Capture the cell that displays the provided text and extract its (X, Y) central coordinate. 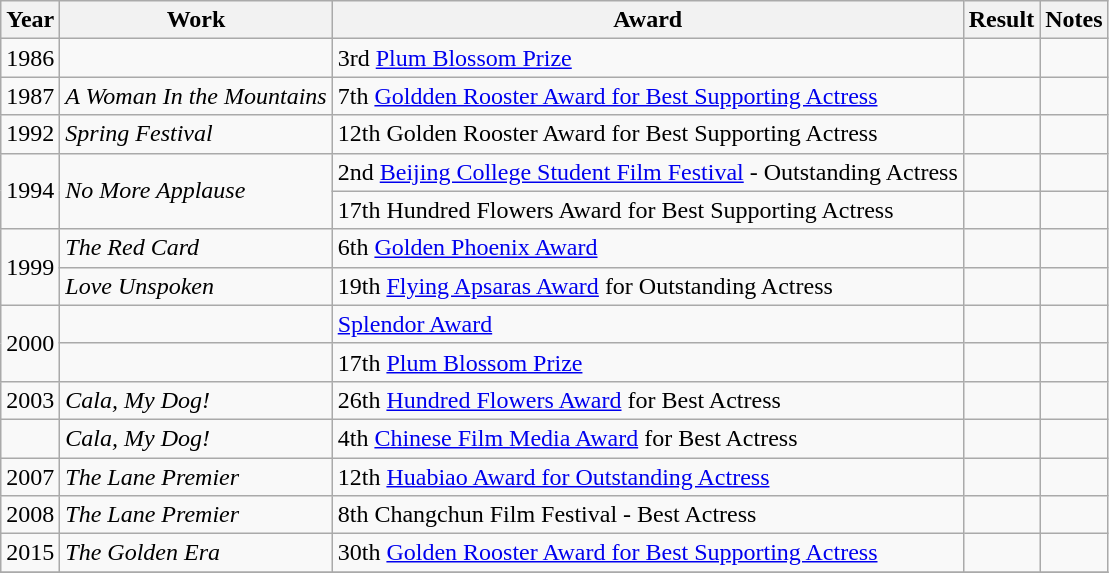
3rd Plum Blossom Prize (648, 58)
Notes (1074, 20)
2000 (30, 343)
A Woman In the Mountains (196, 96)
12th Huabiao Award for Outstanding Actress (648, 477)
2007 (30, 477)
2nd Beijing College Student Film Festival - Outstanding Actress (648, 172)
1994 (30, 191)
Year (30, 20)
19th Flying Apsaras Award for Outstanding Actress (648, 286)
1986 (30, 58)
7th Goldden Rooster Award for Best Supporting Actress (648, 96)
The Red Card (196, 248)
2008 (30, 515)
No More Applause (196, 191)
The Golden Era (196, 553)
Award (648, 20)
1987 (30, 96)
1999 (30, 267)
2003 (30, 400)
Splendor Award (648, 324)
8th Changchun Film Festival - Best Actress (648, 515)
1992 (30, 134)
26th Hundred Flowers Award for Best Actress (648, 400)
30th Golden Rooster Award for Best Supporting Actress (648, 553)
17th Hundred Flowers Award for Best Supporting Actress (648, 210)
Love Unspoken (196, 286)
2015 (30, 553)
4th Chinese Film Media Award for Best Actress (648, 438)
6th Golden Phoenix Award (648, 248)
Work (196, 20)
Result (1001, 20)
Spring Festival (196, 134)
17th Plum Blossom Prize (648, 362)
12th Golden Rooster Award for Best Supporting Actress (648, 134)
